Identify which cell holds the provided text, then report its [x, y] central coordinate. 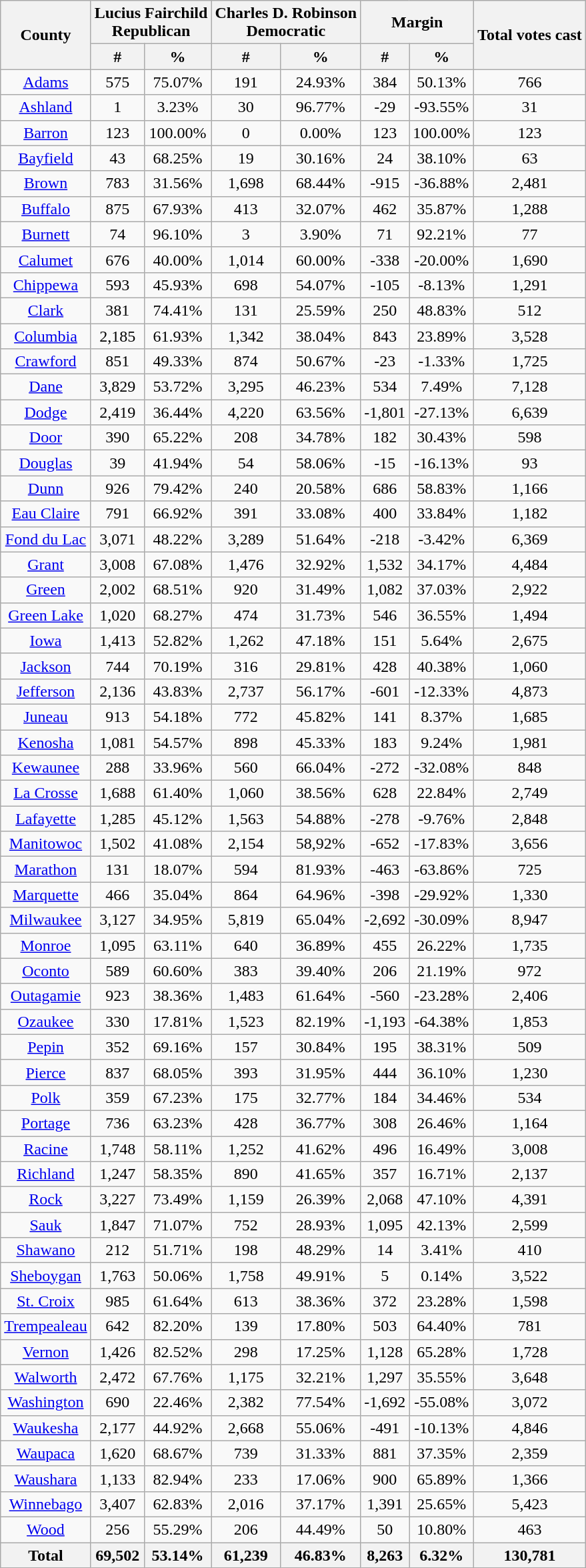
Manitowoc [45, 844]
1,252 [246, 1148]
1,182 [530, 514]
393 [246, 1072]
972 [530, 971]
698 [246, 285]
900 [385, 1479]
575 [117, 82]
141 [385, 717]
8,947 [530, 920]
23.28% [441, 1301]
3,072 [530, 1403]
Shawano [45, 1250]
79.42% [177, 488]
1,288 [530, 209]
68.44% [321, 183]
Trempealeau [45, 1326]
182 [385, 438]
48.83% [441, 310]
50.13% [441, 82]
56.17% [321, 691]
28.93% [321, 1225]
Washington [45, 1403]
560 [246, 768]
Kewaunee [45, 768]
913 [117, 717]
8,263 [385, 1555]
2,419 [117, 412]
4,220 [246, 412]
413 [246, 209]
32.21% [321, 1377]
51.71% [177, 1250]
2,472 [117, 1377]
1,763 [117, 1276]
-2,692 [385, 920]
372 [385, 1301]
-398 [385, 895]
47.18% [321, 641]
Sheboygan [45, 1276]
Total [45, 1555]
-3.42% [441, 539]
51.64% [321, 539]
2,749 [530, 793]
2,922 [530, 590]
30.43% [441, 438]
Outagamie [45, 996]
32.77% [321, 1098]
Marquette [45, 895]
53.14% [177, 1555]
-30.09% [441, 920]
58.06% [321, 463]
593 [117, 285]
898 [246, 743]
923 [117, 996]
2,137 [530, 1174]
781 [530, 1326]
Sauk [45, 1225]
21.19% [441, 971]
82.52% [177, 1352]
1,366 [530, 1479]
38.04% [321, 336]
1,413 [117, 641]
5.64% [441, 641]
6,639 [530, 412]
93 [530, 463]
0.14% [441, 1276]
1,230 [530, 1072]
1,391 [385, 1504]
30.84% [321, 1047]
2,382 [246, 1403]
Monroe [45, 945]
1,291 [530, 285]
1,342 [246, 336]
75.07% [177, 82]
-560 [385, 996]
Pepin [45, 1047]
Ozaukee [45, 1022]
7,128 [530, 387]
45.33% [321, 743]
Winnebago [45, 1504]
31.95% [321, 1072]
-29 [385, 107]
68.51% [177, 590]
Crawford [45, 362]
503 [385, 1326]
-278 [385, 819]
50.06% [177, 1276]
Dunn [45, 488]
628 [385, 793]
2,599 [530, 1225]
37.17% [321, 1504]
25.65% [441, 1504]
Richland [45, 1174]
41.65% [321, 1174]
1,081 [117, 743]
Milwaukee [45, 920]
63 [530, 158]
466 [117, 895]
33.96% [177, 768]
444 [385, 1072]
-105 [385, 285]
890 [246, 1174]
1,262 [246, 641]
3.41% [441, 1250]
384 [385, 82]
68.27% [177, 615]
54.88% [321, 819]
50 [385, 1529]
Portage [45, 1123]
3,227 [117, 1200]
18.07% [177, 869]
0.00% [321, 133]
1,159 [246, 1200]
49.33% [177, 362]
2,016 [246, 1504]
77.54% [321, 1403]
31.73% [321, 615]
Burnett [45, 234]
65.04% [321, 920]
1,758 [246, 1276]
1,847 [117, 1225]
-218 [385, 539]
1,523 [246, 1022]
-272 [385, 768]
32.92% [321, 564]
St. Croix [45, 1301]
-652 [385, 844]
38.31% [441, 1047]
1,735 [530, 945]
Walworth [45, 1377]
60.00% [321, 260]
3,127 [117, 920]
2,002 [117, 590]
546 [385, 615]
3,656 [530, 844]
1,175 [246, 1377]
1,494 [530, 615]
71 [385, 234]
2,481 [530, 183]
2,359 [530, 1453]
875 [117, 209]
58.11% [177, 1148]
30 [246, 107]
1,166 [530, 488]
Waukesha [45, 1428]
195 [385, 1047]
920 [246, 590]
44.92% [177, 1428]
1,483 [246, 996]
La Crosse [45, 793]
791 [117, 514]
848 [530, 768]
65.28% [441, 1352]
74 [117, 234]
46.23% [321, 387]
Lucius FairchildRepublican [151, 23]
49.91% [321, 1276]
-27.13% [441, 412]
40.00% [177, 260]
383 [246, 971]
52.82% [177, 641]
66.92% [177, 514]
-9.76% [441, 819]
Kenosha [45, 743]
Fond du Lac [45, 539]
Chippewa [45, 285]
67.76% [177, 1377]
65.89% [441, 1479]
298 [246, 1352]
208 [246, 438]
690 [117, 1403]
14 [385, 1250]
55.29% [177, 1529]
46.83% [321, 1555]
1 [117, 107]
1,297 [385, 1377]
35.55% [441, 1377]
40.38% [441, 666]
2,848 [530, 819]
9.24% [441, 743]
Door [45, 438]
Polk [45, 1098]
Pierce [45, 1072]
4,846 [530, 1428]
-10.13% [441, 1428]
31.56% [177, 183]
33.84% [441, 514]
62.83% [177, 1504]
Total votes cast [530, 35]
68.67% [177, 1453]
642 [117, 1326]
Margin [417, 23]
330 [117, 1022]
County [45, 35]
20.58% [321, 488]
-601 [385, 691]
3,071 [117, 539]
68.25% [177, 158]
54.07% [321, 285]
23.89% [441, 336]
462 [385, 209]
2,406 [530, 996]
36.44% [177, 412]
45.93% [177, 285]
-23 [385, 362]
82.20% [177, 1326]
400 [385, 514]
37.35% [441, 1453]
316 [246, 666]
24 [385, 158]
Green Lake [45, 615]
45.12% [177, 819]
130,781 [530, 1555]
725 [530, 869]
Douglas [45, 463]
36.89% [321, 945]
Charles D. RobinsonDemocratic [286, 23]
55.06% [321, 1428]
26.39% [321, 1200]
843 [385, 336]
82.19% [321, 1022]
30.16% [321, 158]
77 [530, 234]
-1,692 [385, 1403]
16.71% [441, 1174]
67.08% [177, 564]
359 [117, 1098]
1,685 [530, 717]
-15 [385, 463]
3,407 [117, 1504]
Bayfield [45, 158]
1,725 [530, 362]
1,620 [117, 1453]
41.62% [321, 1148]
31.49% [321, 590]
766 [530, 82]
26.46% [441, 1123]
48.22% [177, 539]
29.81% [321, 666]
-463 [385, 869]
1,082 [385, 590]
-16.13% [441, 463]
357 [385, 1174]
1,247 [117, 1174]
851 [117, 362]
2,136 [117, 691]
63.11% [177, 945]
881 [385, 1453]
3,295 [246, 387]
151 [385, 641]
66.04% [321, 768]
1,728 [530, 1352]
5,423 [530, 1504]
1,164 [530, 1123]
35.04% [177, 895]
391 [246, 514]
39 [117, 463]
Vernon [45, 1352]
34.46% [441, 1098]
3,528 [530, 336]
-915 [385, 183]
2,185 [117, 336]
39.40% [321, 971]
34.17% [441, 564]
31.33% [321, 1453]
61.40% [177, 793]
31 [530, 107]
54.57% [177, 743]
35.87% [441, 209]
69,502 [117, 1555]
17.81% [177, 1022]
41.08% [177, 844]
36.55% [441, 615]
Clark [45, 310]
1,128 [385, 1352]
874 [246, 362]
233 [246, 1479]
22.46% [177, 1403]
864 [246, 895]
Racine [45, 1148]
Oconto [45, 971]
Marathon [45, 869]
676 [117, 260]
25.59% [321, 310]
Wood [45, 1529]
390 [117, 438]
240 [246, 488]
36.10% [441, 1072]
Brown [45, 183]
2,737 [246, 691]
53.72% [177, 387]
1,698 [246, 183]
Waupaca [45, 1453]
64.40% [441, 1326]
496 [385, 1148]
43 [117, 158]
41.94% [177, 463]
212 [117, 1250]
-12.33% [441, 691]
63.23% [177, 1123]
-338 [385, 260]
744 [117, 666]
5,819 [246, 920]
47.10% [441, 1200]
Juneau [45, 717]
36.77% [321, 1123]
44.49% [321, 1529]
7.49% [441, 387]
Columbia [45, 336]
783 [117, 183]
65.22% [177, 438]
198 [246, 1250]
463 [530, 1529]
54.18% [177, 717]
3.90% [321, 234]
Jefferson [45, 691]
38.10% [441, 158]
-93.55% [441, 107]
1,981 [530, 743]
61,239 [246, 1555]
43.83% [177, 691]
Lafayette [45, 819]
3.23% [177, 107]
3,829 [117, 387]
2,675 [530, 641]
82.94% [177, 1479]
0 [246, 133]
4,873 [530, 691]
-1,801 [385, 412]
4,391 [530, 1200]
73.49% [177, 1200]
594 [246, 869]
1,133 [117, 1479]
640 [246, 945]
-1,193 [385, 1022]
58.35% [177, 1174]
736 [117, 1123]
70.19% [177, 666]
1,748 [117, 1148]
-20.00% [441, 260]
381 [117, 310]
739 [246, 1453]
3,289 [246, 539]
Iowa [45, 641]
-8.13% [441, 285]
Eau Claire [45, 514]
34.78% [321, 438]
Dane [45, 387]
5 [385, 1276]
64.96% [321, 895]
96.10% [177, 234]
19 [246, 158]
8.37% [441, 717]
308 [385, 1123]
Buffalo [45, 209]
-29.92% [441, 895]
1,502 [117, 844]
17.06% [321, 1479]
Grant [45, 564]
985 [117, 1301]
74.41% [177, 310]
1,853 [530, 1022]
1,690 [530, 260]
509 [530, 1047]
1,563 [246, 819]
42.13% [441, 1225]
4,484 [530, 564]
10.80% [441, 1529]
157 [246, 1047]
24.93% [321, 82]
Barron [45, 133]
613 [246, 1301]
-23.28% [441, 996]
67.23% [177, 1098]
45.82% [321, 717]
1,014 [246, 260]
6,369 [530, 539]
Jackson [45, 666]
1,476 [246, 564]
58,92% [321, 844]
17.80% [321, 1326]
-36.88% [441, 183]
1,598 [530, 1301]
183 [385, 743]
184 [385, 1098]
288 [117, 768]
-55.08% [441, 1403]
175 [246, 1098]
38.56% [321, 793]
1,426 [117, 1352]
Rock [45, 1200]
22.84% [441, 793]
54 [246, 463]
1,285 [117, 819]
16.49% [441, 1148]
Calumet [45, 260]
3,648 [530, 1377]
6.32% [441, 1555]
26.22% [441, 945]
-17.83% [441, 844]
34.95% [177, 920]
Green [45, 590]
752 [246, 1225]
Adams [45, 82]
352 [117, 1047]
48.29% [321, 1250]
2,068 [385, 1200]
250 [385, 310]
2,154 [246, 844]
926 [117, 488]
-63.86% [441, 869]
1,330 [530, 895]
71.07% [177, 1225]
60.60% [177, 971]
512 [530, 310]
1,020 [117, 615]
589 [117, 971]
96.77% [321, 107]
1,688 [117, 793]
33.08% [321, 514]
Dodge [45, 412]
-32.08% [441, 768]
2,668 [246, 1428]
32.07% [321, 209]
410 [530, 1250]
58.83% [441, 488]
772 [246, 717]
92.21% [441, 234]
-491 [385, 1428]
1,532 [385, 564]
61.93% [177, 336]
37.03% [441, 590]
81.93% [321, 869]
69.16% [177, 1047]
455 [385, 945]
67.93% [177, 209]
2,177 [117, 1428]
686 [385, 488]
474 [246, 615]
17.25% [321, 1352]
-1.33% [441, 362]
139 [246, 1326]
Ashland [45, 107]
63.56% [321, 412]
50.67% [321, 362]
837 [117, 1072]
Waushara [45, 1479]
-64.38% [441, 1022]
191 [246, 82]
256 [117, 1529]
3 [246, 234]
598 [530, 438]
3,522 [530, 1276]
68.05% [177, 1072]
